Determine the [x, y] coordinate at the center of the cell enclosing the given text.  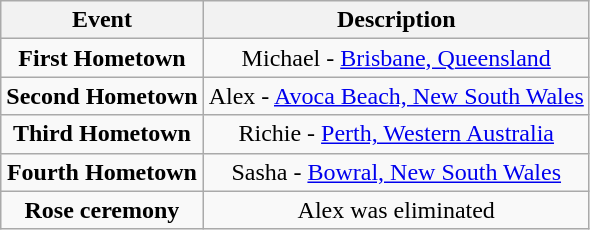
Fourth Hometown [102, 172]
Alex was eliminated [396, 210]
Event [102, 20]
Alex - Avoca Beach, New South Wales [396, 96]
Description [396, 20]
Richie - Perth, Western Australia [396, 134]
Rose ceremony [102, 210]
Third Hometown [102, 134]
Michael - Brisbane, Queensland [396, 58]
Second Hometown [102, 96]
Sasha - Bowral, New South Wales [396, 172]
First Hometown [102, 58]
